Detect which cell encompasses the target text, then output its [x, y] center coordinate. 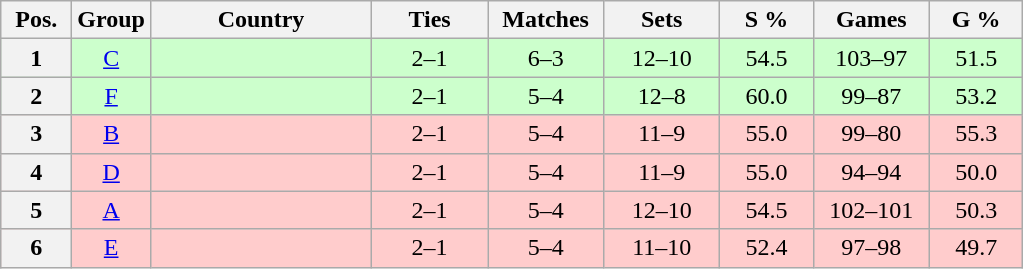
Games [871, 20]
B [112, 134]
97–98 [871, 248]
A [112, 210]
99–80 [871, 134]
50.0 [976, 172]
F [112, 96]
99–87 [871, 96]
3 [36, 134]
6 [36, 248]
C [112, 58]
G % [976, 20]
E [112, 248]
5 [36, 210]
55.3 [976, 134]
51.5 [976, 58]
4 [36, 172]
53.2 [976, 96]
Country [260, 20]
94–94 [871, 172]
D [112, 172]
6–3 [546, 58]
102–101 [871, 210]
2 [36, 96]
Matches [546, 20]
60.0 [767, 96]
49.7 [976, 248]
103–97 [871, 58]
Sets [662, 20]
Pos. [36, 20]
Group [112, 20]
50.3 [976, 210]
1 [36, 58]
12–8 [662, 96]
11–10 [662, 248]
52.4 [767, 248]
S % [767, 20]
Ties [430, 20]
